For the text-containing cell, return its midpoint in [X, Y] coordinate format. 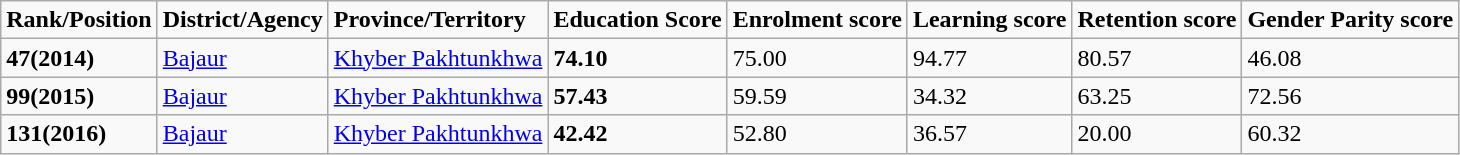
36.57 [990, 134]
20.00 [1157, 134]
Rank/Position [79, 20]
131(2016) [79, 134]
63.25 [1157, 96]
Education Score [638, 20]
34.32 [990, 96]
74.10 [638, 58]
Retention score [1157, 20]
Province/Territory [438, 20]
75.00 [817, 58]
District/Agency [242, 20]
99(2015) [79, 96]
46.08 [1350, 58]
72.56 [1350, 96]
60.32 [1350, 134]
94.77 [990, 58]
Gender Parity score [1350, 20]
Learning score [990, 20]
59.59 [817, 96]
52.80 [817, 134]
42.42 [638, 134]
57.43 [638, 96]
47(2014) [79, 58]
80.57 [1157, 58]
Enrolment score [817, 20]
